Scan for the cell matching the given text and deliver its (x, y) coordinate at center. 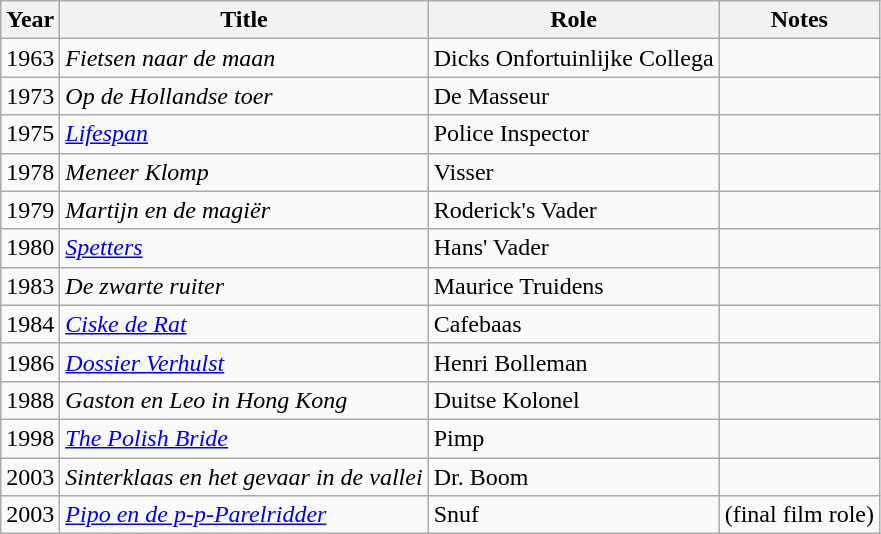
Police Inspector (574, 134)
Lifespan (244, 134)
1988 (30, 400)
Gaston en Leo in Hong Kong (244, 400)
Cafebaas (574, 324)
Visser (574, 172)
Sinterklaas en het gevaar in de vallei (244, 477)
1986 (30, 362)
Roderick's Vader (574, 210)
De zwarte ruiter (244, 286)
1963 (30, 58)
Martijn en de magiër (244, 210)
Pimp (574, 438)
Henri Bolleman (574, 362)
The Polish Bride (244, 438)
1979 (30, 210)
Hans' Vader (574, 248)
Fietsen naar de maan (244, 58)
Meneer Klomp (244, 172)
Title (244, 20)
De Masseur (574, 96)
1980 (30, 248)
Role (574, 20)
1984 (30, 324)
Ciske de Rat (244, 324)
Op de Hollandse toer (244, 96)
1973 (30, 96)
1978 (30, 172)
Notes (799, 20)
Dicks Onfortuinlijke Collega (574, 58)
Year (30, 20)
1983 (30, 286)
Duitse Kolonel (574, 400)
Dossier Verhulst (244, 362)
(final film role) (799, 515)
1975 (30, 134)
Pipo en de p-p-Parelridder (244, 515)
Spetters (244, 248)
Snuf (574, 515)
1998 (30, 438)
Maurice Truidens (574, 286)
Dr. Boom (574, 477)
